Determine the [x, y] coordinate at the center of the cell enclosing the given text.  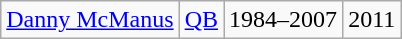
Danny McManus [90, 20]
2011 [372, 20]
1984–2007 [284, 20]
QB [201, 20]
